Extract the [x, y] coordinate from the center of the cell holding the provided text.  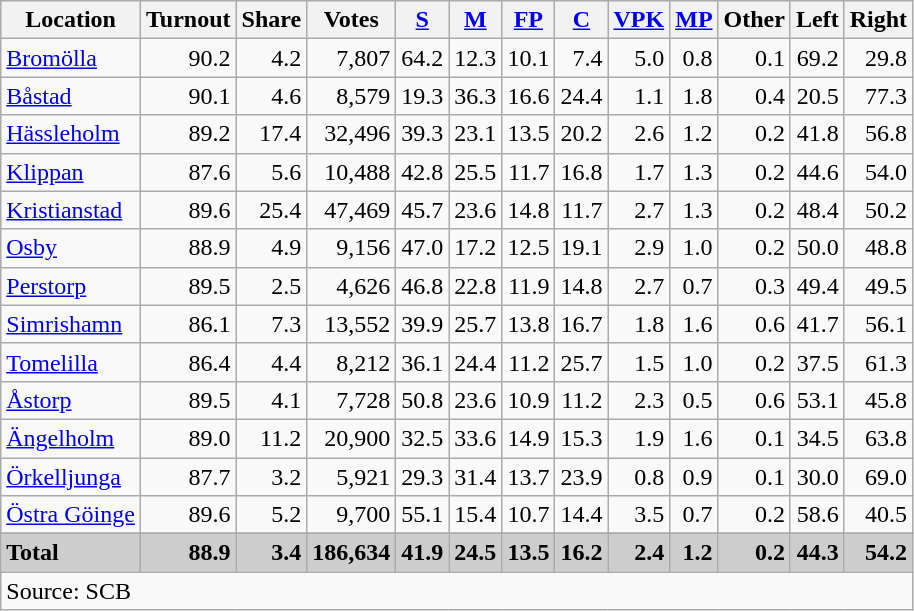
16.2 [582, 553]
15.3 [582, 438]
36.3 [476, 96]
Tomelilla [71, 362]
0.3 [754, 286]
56.8 [878, 134]
4.1 [272, 400]
10.9 [528, 400]
33.6 [476, 438]
31.4 [476, 477]
4.2 [272, 58]
1.5 [639, 362]
41.8 [817, 134]
3.4 [272, 553]
2.4 [639, 553]
16.6 [528, 96]
61.3 [878, 362]
86.1 [188, 324]
Right [878, 20]
14.9 [528, 438]
0.9 [694, 477]
17.2 [476, 248]
10.1 [528, 58]
22.8 [476, 286]
C [582, 20]
77.3 [878, 96]
Hässleholm [71, 134]
0.4 [754, 96]
2.3 [639, 400]
13.7 [528, 477]
50.0 [817, 248]
MP [694, 20]
15.4 [476, 515]
63.8 [878, 438]
69.0 [878, 477]
7,807 [352, 58]
10,488 [352, 172]
12.3 [476, 58]
87.7 [188, 477]
32,496 [352, 134]
55.1 [422, 515]
8,579 [352, 96]
69.2 [817, 58]
4,626 [352, 286]
48.4 [817, 210]
90.1 [188, 96]
32.5 [422, 438]
41.7 [817, 324]
7.4 [582, 58]
Osby [71, 248]
25.4 [272, 210]
54.0 [878, 172]
5.6 [272, 172]
45.8 [878, 400]
14.4 [582, 515]
1.7 [639, 172]
17.4 [272, 134]
S [422, 20]
1.9 [639, 438]
4.4 [272, 362]
42.8 [422, 172]
4.6 [272, 96]
46.8 [422, 286]
44.6 [817, 172]
45.7 [422, 210]
Simrishamn [71, 324]
13,552 [352, 324]
7.3 [272, 324]
16.7 [582, 324]
16.8 [582, 172]
4.9 [272, 248]
Source: SCB [457, 591]
19.3 [422, 96]
34.5 [817, 438]
8,212 [352, 362]
40.5 [878, 515]
86.4 [188, 362]
20,900 [352, 438]
1.1 [639, 96]
87.6 [188, 172]
19.1 [582, 248]
Båstad [71, 96]
54.2 [878, 553]
9,700 [352, 515]
Kristianstad [71, 210]
39.9 [422, 324]
23.9 [582, 477]
Other [754, 20]
11.9 [528, 286]
37.5 [817, 362]
36.1 [422, 362]
49.4 [817, 286]
39.3 [422, 134]
58.6 [817, 515]
49.5 [878, 286]
0.5 [694, 400]
9,156 [352, 248]
47.0 [422, 248]
5.0 [639, 58]
50.8 [422, 400]
VPK [639, 20]
Åstorp [71, 400]
10.7 [528, 515]
5,921 [352, 477]
2.5 [272, 286]
12.5 [528, 248]
186,634 [352, 553]
Klippan [71, 172]
89.0 [188, 438]
Turnout [188, 20]
Location [71, 20]
2.9 [639, 248]
50.2 [878, 210]
44.3 [817, 553]
47,469 [352, 210]
Perstorp [71, 286]
13.8 [528, 324]
25.5 [476, 172]
30.0 [817, 477]
41.9 [422, 553]
Total [71, 553]
Östra Göinge [71, 515]
2.6 [639, 134]
Left [817, 20]
89.2 [188, 134]
24.5 [476, 553]
M [476, 20]
Ängelholm [71, 438]
90.2 [188, 58]
48.8 [878, 248]
56.1 [878, 324]
Share [272, 20]
Örkelljunga [71, 477]
5.2 [272, 515]
23.1 [476, 134]
29.8 [878, 58]
FP [528, 20]
53.1 [817, 400]
20.2 [582, 134]
3.2 [272, 477]
Bromölla [71, 58]
3.5 [639, 515]
64.2 [422, 58]
29.3 [422, 477]
Votes [352, 20]
20.5 [817, 96]
7,728 [352, 400]
